Output the [X, Y] coordinate of the center of the cell containing the given text.  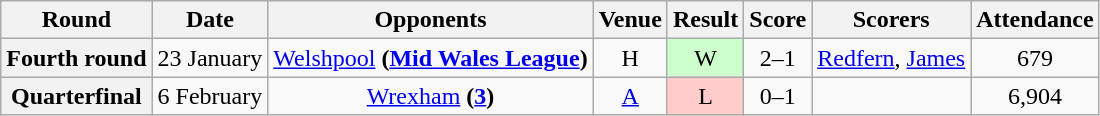
Attendance [1035, 20]
H [630, 58]
Opponents [430, 20]
Result [705, 20]
Scorers [892, 20]
6 February [210, 96]
Round [76, 20]
Redfern, James [892, 58]
Score [778, 20]
6,904 [1035, 96]
Wrexham (3) [430, 96]
0–1 [778, 96]
A [630, 96]
23 January [210, 58]
Fourth round [76, 58]
Welshpool (Mid Wales League) [430, 58]
Quarterfinal [76, 96]
L [705, 96]
2–1 [778, 58]
Date [210, 20]
679 [1035, 58]
Venue [630, 20]
W [705, 58]
